Find where the given text appears and provide that cell's center as [X, Y] coordinate. 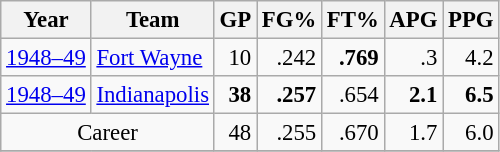
2.1 [414, 95]
Fort Wayne [152, 58]
.3 [414, 58]
.255 [290, 133]
6.0 [471, 133]
FT% [354, 20]
.257 [290, 95]
.654 [354, 95]
Team [152, 20]
10 [235, 58]
APG [414, 20]
.769 [354, 58]
FG% [290, 20]
.670 [354, 133]
GP [235, 20]
.242 [290, 58]
PPG [471, 20]
4.2 [471, 58]
38 [235, 95]
1.7 [414, 133]
Indianapolis [152, 95]
6.5 [471, 95]
48 [235, 133]
Career [108, 133]
Year [46, 20]
